Search for the cell housing the specified text and yield its (X, Y) center coordinate. 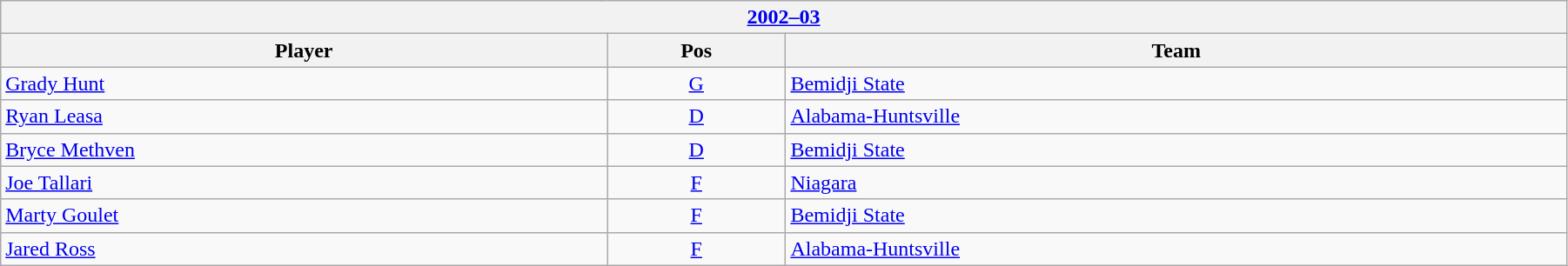
Pos (696, 50)
Player (305, 50)
Jared Ross (305, 249)
Marty Goulet (305, 216)
Team (1176, 50)
Bryce Methven (305, 150)
Grady Hunt (305, 83)
Niagara (1176, 183)
G (696, 83)
Ryan Leasa (305, 116)
Joe Tallari (305, 183)
2002–03 (784, 17)
